From the cell containing the given text, extract its center point as (x, y) coordinate. 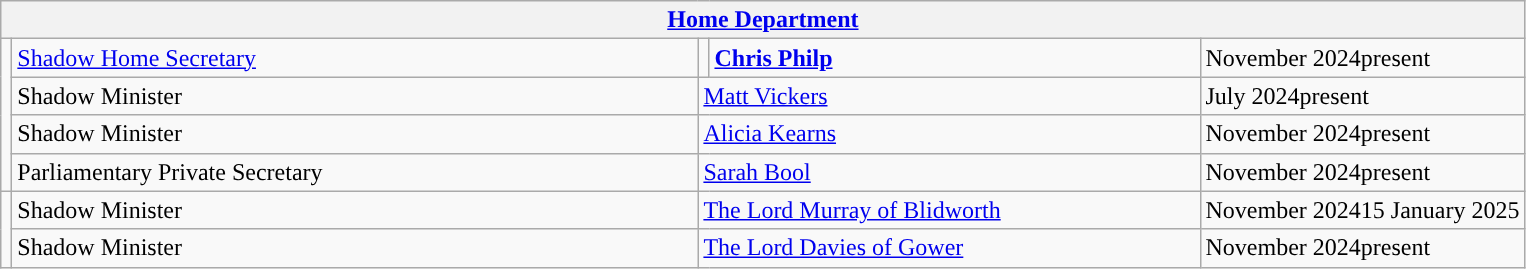
Parliamentary Private Secretary (355, 172)
Chris Philp (954, 58)
The Lord Davies of Gower (949, 248)
Alicia Kearns (949, 134)
Home Department (763, 20)
November 202415 January 2025 (1362, 210)
The Lord Murray of Blidworth (949, 210)
Sarah Bool (949, 172)
Shadow Home Secretary (355, 58)
July 2024present (1362, 96)
Matt Vickers (949, 96)
